Pinpoint the cell where the given text exists, returning its [X, Y] midpoint coordinate. 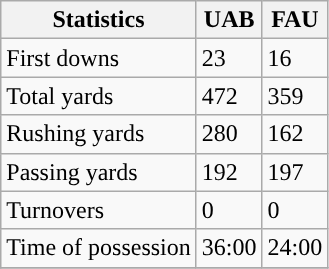
Turnovers [99, 210]
36:00 [229, 248]
First downs [99, 58]
24:00 [295, 248]
Statistics [99, 20]
359 [295, 96]
Passing yards [99, 172]
Total yards [99, 96]
197 [295, 172]
472 [229, 96]
UAB [229, 20]
280 [229, 134]
23 [229, 58]
192 [229, 172]
FAU [295, 20]
Rushing yards [99, 134]
Time of possession [99, 248]
162 [295, 134]
16 [295, 58]
